Determine the (x, y) coordinate at the center of the cell enclosing the given text.  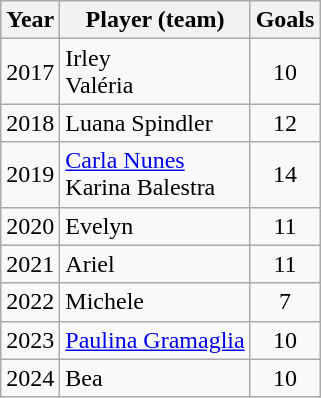
Bea (155, 378)
2024 (30, 378)
Year (30, 20)
Luana Spindler (155, 123)
2023 (30, 340)
Irley Valéria (155, 72)
Player (team) (155, 20)
2017 (30, 72)
2018 (30, 123)
7 (285, 302)
Carla Nunes Karina Balestra (155, 174)
2022 (30, 302)
Paulina Gramaglia (155, 340)
Goals (285, 20)
Ariel (155, 264)
Evelyn (155, 226)
2021 (30, 264)
Michele (155, 302)
2019 (30, 174)
2020 (30, 226)
14 (285, 174)
12 (285, 123)
